Detect which cell encompasses the target text, then output its (X, Y) center coordinate. 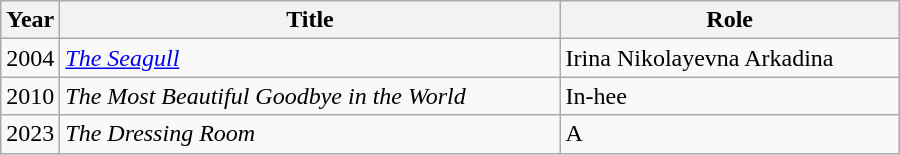
Role (730, 20)
Year (30, 20)
Irina Nikolayevna Arkadina (730, 58)
The Dressing Room (310, 134)
2010 (30, 96)
Title (310, 20)
2004 (30, 58)
The Seagull (310, 58)
In-hee (730, 96)
The Most Beautiful Goodbye in the World (310, 96)
A (730, 134)
2023 (30, 134)
